Find where the given text appears and provide that cell's center as [X, Y] coordinate. 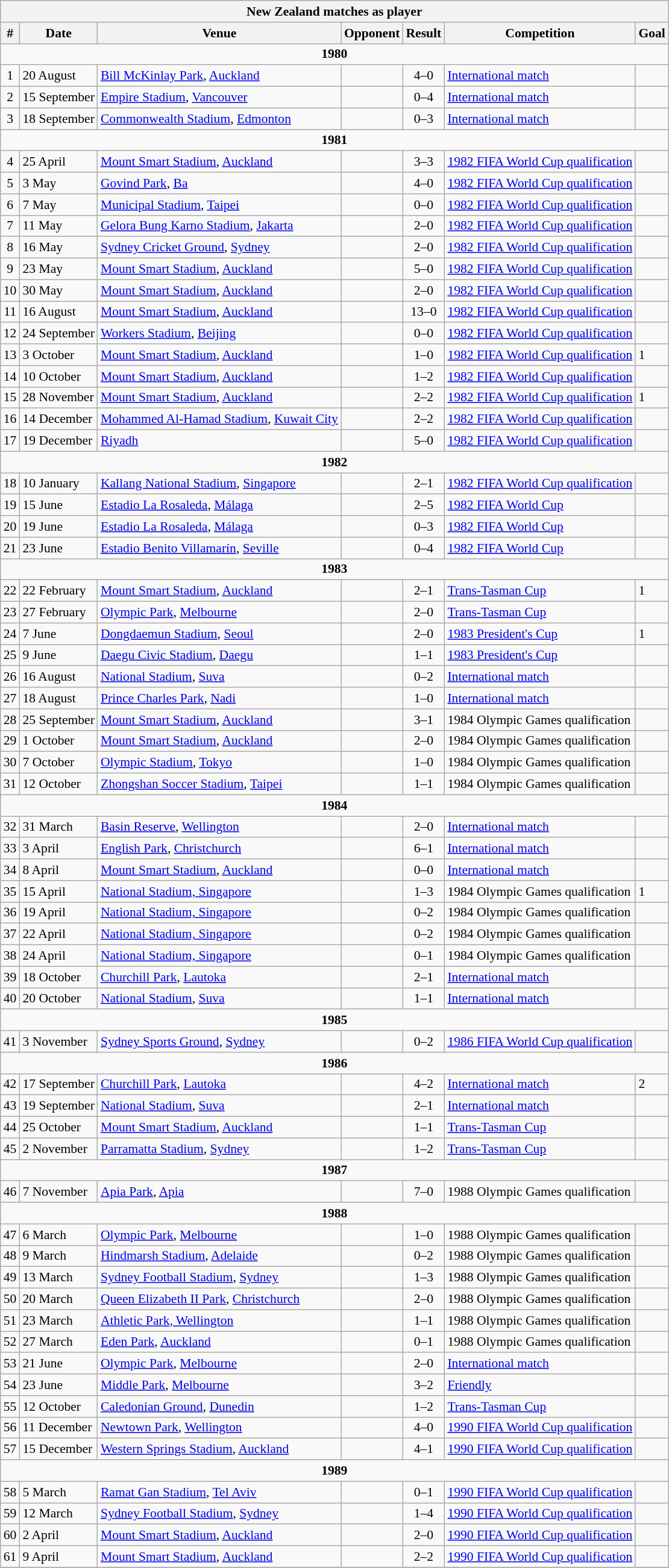
7–0 [423, 1192]
1986 [334, 1063]
18 September [58, 119]
15 December [58, 1449]
9 June [58, 655]
24 September [58, 334]
51 [10, 1320]
Basin Reserve, Wellington [219, 827]
Goal [652, 33]
35 [10, 892]
54 [10, 1385]
Date [58, 33]
13 [10, 355]
3 May [58, 183]
Newtown Park, Wellington [219, 1428]
49 [10, 1278]
Daegu Civic Stadium, Daegu [219, 655]
3 October [58, 355]
5 [10, 183]
9 March [58, 1256]
25 October [58, 1128]
Western Springs Stadium, Auckland [219, 1449]
1987 [334, 1170]
23 May [58, 269]
7 May [58, 205]
8 [10, 248]
27 February [58, 613]
1986 FIFA World Cup qualification [540, 1042]
3–1 [423, 720]
Sydney Sports Ground, Sydney [219, 1042]
11 May [58, 226]
1980 [334, 54]
3–3 [423, 162]
16 May [58, 248]
12 [10, 334]
59 [10, 1514]
28 November [58, 398]
Venue [219, 33]
1983 [334, 569]
3 [10, 119]
Commonwealth Stadium, Edmonton [219, 119]
44 [10, 1128]
55 [10, 1407]
# [10, 33]
6–1 [423, 849]
13–0 [423, 312]
24 April [58, 956]
1984 [334, 805]
15 September [58, 98]
Gelora Bung Karno Stadium, Jakarta [219, 226]
1989 [334, 1471]
15 [10, 398]
Kallang National Stadium, Singapore [219, 484]
10 [10, 290]
7 [10, 226]
31 March [58, 827]
6 March [58, 1235]
25 September [58, 720]
7 November [58, 1192]
33 [10, 849]
23 March [58, 1320]
9 April [58, 1557]
Prince Charles Park, Nadi [219, 698]
3 November [58, 1042]
15 April [58, 892]
18 October [58, 977]
19 June [58, 526]
60 [10, 1535]
46 [10, 1192]
14 [10, 376]
Athletic Park, Wellington [219, 1320]
4 [10, 162]
11 December [58, 1428]
10 January [58, 484]
1981 [334, 140]
25 [10, 655]
13 March [58, 1278]
27 March [58, 1342]
39 [10, 977]
20 [10, 526]
30 May [58, 290]
Govind Park, Ba [219, 183]
27 [10, 698]
Apia Park, Apia [219, 1192]
12 March [58, 1514]
32 [10, 827]
4–2 [423, 1084]
Workers Stadium, Beijing [219, 334]
23 [10, 613]
25 April [58, 162]
Caledonian Ground, Dunedin [219, 1407]
57 [10, 1449]
40 [10, 999]
9 [10, 269]
16 [10, 419]
2–5 [423, 505]
17 September [58, 1084]
Mohammed Al-Hamad Stadium, Kuwait City [219, 419]
22 April [58, 934]
11 [10, 312]
2 April [58, 1535]
1 October [58, 741]
20 March [58, 1299]
10 October [58, 376]
Sydney Cricket Ground, Sydney [219, 248]
19 December [58, 441]
3–2 [423, 1385]
18 [10, 484]
14 December [58, 419]
1982 [334, 462]
29 [10, 741]
Competition [540, 33]
7 June [58, 634]
19 April [58, 913]
52 [10, 1342]
6 [10, 205]
Olympic Stadium, Tokyo [219, 763]
22 [10, 591]
26 [10, 677]
1–4 [423, 1514]
17 [10, 441]
50 [10, 1299]
Riyadh [219, 441]
56 [10, 1428]
Eden Park, Auckland [219, 1342]
Bill McKinlay Park, Auckland [219, 76]
20 October [58, 999]
15 June [58, 505]
34 [10, 870]
Hindmarsh Stadium, Adelaide [219, 1256]
30 [10, 763]
21 [10, 548]
28 [10, 720]
36 [10, 913]
Parramatta Stadium, Sydney [219, 1149]
1988 [334, 1213]
4–1 [423, 1449]
53 [10, 1364]
Zhongshan Soccer Stadium, Taipei [219, 784]
Middle Park, Melbourne [219, 1385]
Empire Stadium, Vancouver [219, 98]
New Zealand matches as player [334, 11]
19 [10, 505]
43 [10, 1106]
Result [423, 33]
58 [10, 1492]
5 March [58, 1492]
Estadio Benito Villamarín, Seville [219, 548]
18 August [58, 698]
Queen Elizabeth II Park, Christchurch [219, 1299]
22 February [58, 591]
Dongdaemun Stadium, Seoul [219, 634]
21 June [58, 1364]
31 [10, 784]
2 November [58, 1149]
19 September [58, 1106]
English Park, Christchurch [219, 849]
37 [10, 934]
24 [10, 634]
48 [10, 1256]
Municipal Stadium, Taipei [219, 205]
61 [10, 1557]
38 [10, 956]
Ramat Gan Stadium, Tel Aviv [219, 1492]
20 August [58, 76]
7 October [58, 763]
42 [10, 1084]
41 [10, 1042]
8 April [58, 870]
1985 [334, 1020]
3 April [58, 849]
45 [10, 1149]
47 [10, 1235]
Opponent [372, 33]
Friendly [540, 1385]
